Provide the [x, y] coordinate of the cell's center where the given text is located.  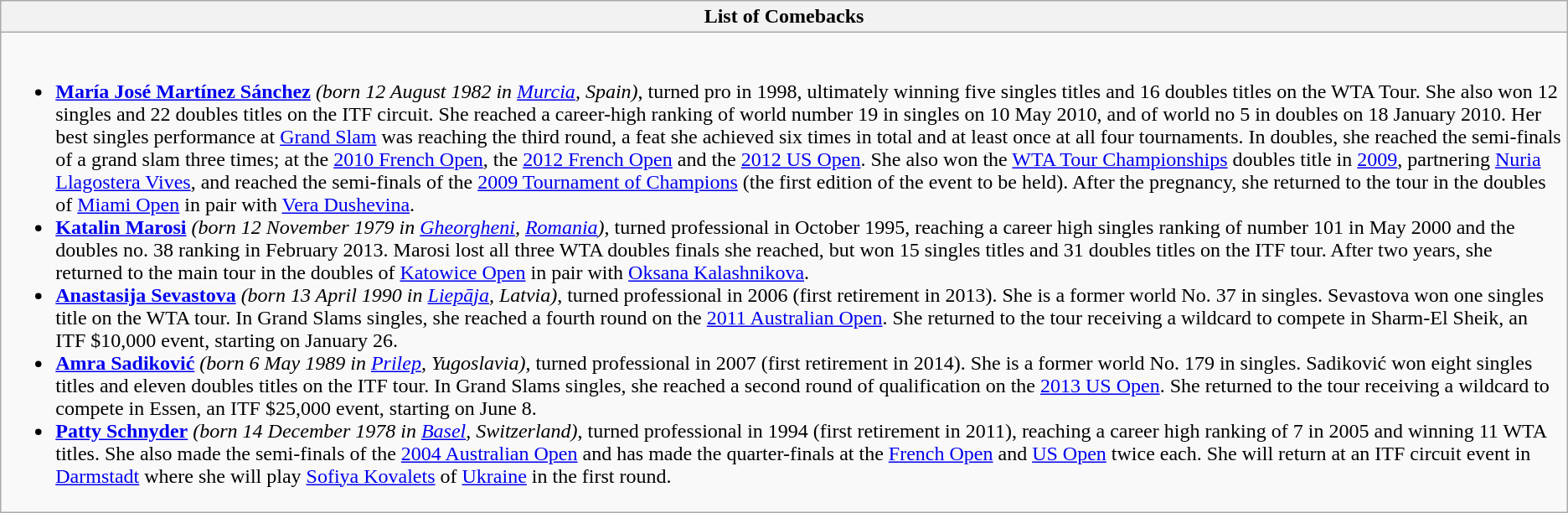
List of Comebacks [784, 17]
